Capture the cell that displays the provided text and extract its (x, y) central coordinate. 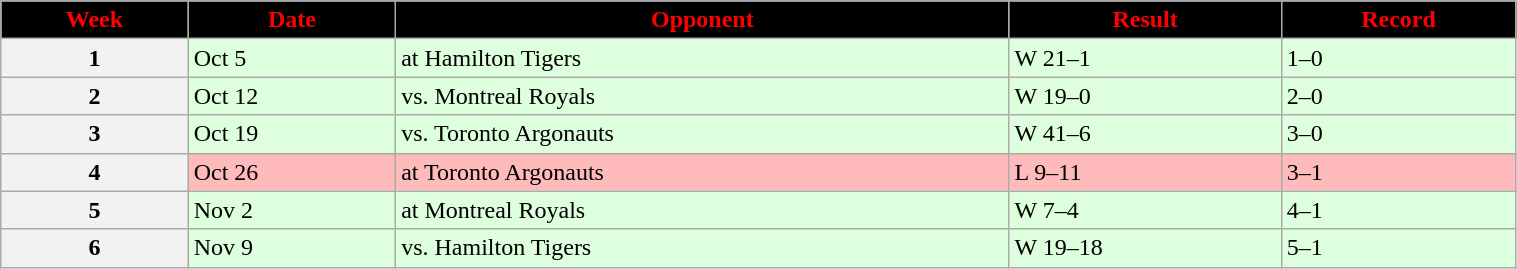
Date (292, 20)
W 7–4 (1145, 210)
3–1 (1398, 172)
W 21–1 (1145, 58)
at Toronto Argonauts (702, 172)
Oct 19 (292, 134)
Opponent (702, 20)
5 (94, 210)
Nov 2 (292, 210)
Oct 26 (292, 172)
1–0 (1398, 58)
6 (94, 248)
Oct 5 (292, 58)
W 41–6 (1145, 134)
vs. Montreal Royals (702, 96)
1 (94, 58)
W 19–18 (1145, 248)
Result (1145, 20)
5–1 (1398, 248)
3–0 (1398, 134)
3 (94, 134)
Oct 12 (292, 96)
vs. Hamilton Tigers (702, 248)
W 19–0 (1145, 96)
4 (94, 172)
Week (94, 20)
4–1 (1398, 210)
Record (1398, 20)
vs. Toronto Argonauts (702, 134)
at Montreal Royals (702, 210)
at Hamilton Tigers (702, 58)
L 9–11 (1145, 172)
Nov 9 (292, 248)
2 (94, 96)
2–0 (1398, 96)
